Provide the (x, y) coordinate of the cell's center where the given text is located.  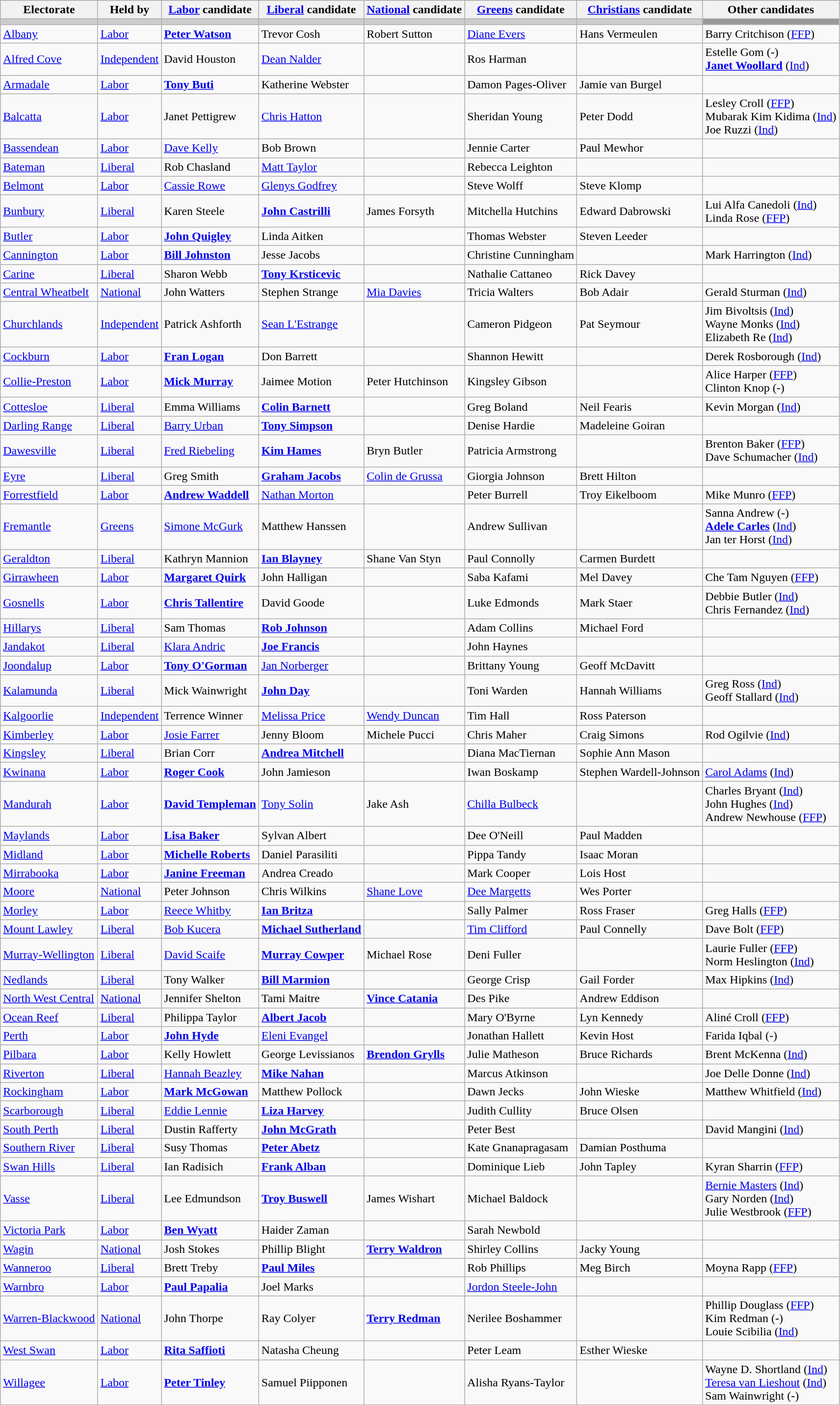
Melissa Price (311, 716)
Greg Halls (FFP) (771, 910)
Paul Connolly (521, 558)
Klara Andric (210, 646)
Frank Alban (311, 1166)
Stephen Wardell-Johnson (640, 772)
Shane Van Styn (414, 558)
Josh Stokes (210, 1249)
Graham Jacobs (311, 476)
Haider Zaman (311, 1230)
Electorate (49, 10)
Hans Vermeulen (640, 34)
Bassendean (49, 148)
Ian Blayney (311, 558)
Ray Colyer (311, 1318)
Fran Logan (210, 356)
Stephen Strange (311, 292)
Kim Hames (311, 451)
Craig Simons (640, 735)
Hannah Williams (640, 691)
Marcus Atkinson (521, 1073)
Bruce Olsen (640, 1111)
Nedlands (49, 980)
Chris Tallentire (210, 603)
Tami Maitre (311, 998)
Mark Harrington (Ind) (771, 255)
David Houston (210, 59)
Murray Cowper (311, 954)
Don Barrett (311, 356)
Sally Palmer (521, 910)
West Swan (49, 1350)
North West Central (49, 998)
Michael Sutherland (311, 929)
Bob Kucera (210, 929)
Dawn Jecks (521, 1092)
Pat Seymour (640, 324)
Ian Radisich (210, 1166)
Sheridan Young (521, 116)
Terry Redman (414, 1318)
Kyran Sharrin (FFP) (771, 1166)
Colin Barnett (311, 407)
Wes Porter (640, 892)
Bryn Butler (414, 451)
Ros Harman (521, 59)
Brett Hilton (640, 476)
David Templeman (210, 804)
Liza Harvey (311, 1111)
Andrew Sullivan (521, 527)
Wayne D. Shortland (Ind) Teresa van Lieshout (Ind) Sam Wainwright (-) (771, 1382)
Emma Williams (210, 407)
Farida Iqbal (-) (771, 1036)
Murray-Wellington (49, 954)
Peter Abetz (311, 1148)
Warnbro (49, 1286)
Dean Nalder (311, 59)
Alisha Ryans-Taylor (521, 1382)
Greens (130, 527)
Carine (49, 273)
Ross Fraser (640, 910)
Fred Riebeling (210, 451)
Chris Wilkins (311, 892)
Tony Simpson (311, 425)
Held by (130, 10)
Barry Critchison (FFP) (771, 34)
Isaac Moran (640, 854)
Mia Davies (414, 292)
Susy Thomas (210, 1148)
George Levissianos (311, 1055)
Hannah Beazley (210, 1073)
Terrence Winner (210, 716)
Charles Bryant (Ind) John Hughes (Ind) Andrew Newhouse (FFP) (771, 804)
Sylvan Albert (311, 836)
Tony Buti (210, 84)
South Perth (49, 1129)
Ian Britza (311, 910)
Rick Davey (640, 273)
Nathalie Cattaneo (521, 273)
Eddie Lennie (210, 1111)
Josie Farrer (210, 735)
Carol Adams (Ind) (771, 772)
Jandakot (49, 646)
Cannington (49, 255)
Kingsley Gibson (521, 382)
Maylands (49, 836)
Mandurah (49, 804)
Matthew Pollock (311, 1092)
Paul Mewhor (640, 148)
Kalamunda (49, 691)
Natasha Cheung (311, 1350)
Andrew Eddison (640, 998)
Dee O'Neill (521, 836)
Jordon Steele-John (521, 1286)
Joe Francis (311, 646)
Dominique Lieb (521, 1166)
Peter Leam (521, 1350)
Armadale (49, 84)
Labor candidate (210, 10)
Phillip Douglass (FFP) Kim Redman (-) Louie Scibilia (Ind) (771, 1318)
Butler (49, 236)
Alfred Cove (49, 59)
Trevor Cosh (311, 34)
Brenton Baker (FFP) Dave Schumacher (Ind) (771, 451)
John Thorpe (210, 1318)
Ben Wyatt (210, 1230)
Kate Gnanapragasam (521, 1148)
Patrick Ashforth (210, 324)
John Wieske (640, 1092)
Mark McGowan (210, 1092)
Andrea Creado (311, 873)
Mick Wainwright (210, 691)
Wagin (49, 1249)
Greens candidate (521, 10)
Peter Watson (210, 34)
Luke Edmonds (521, 603)
Darling Range (49, 425)
Troy Buswell (311, 1198)
Geraldton (49, 558)
Albert Jacob (311, 1017)
Margaret Quirk (210, 577)
Linda Aitken (311, 236)
Matt Taylor (311, 167)
Swan Hills (49, 1166)
Patricia Armstrong (521, 451)
Peter Tinley (210, 1382)
Troy Eikelboom (640, 495)
Rockingham (49, 1092)
David Mangini (Ind) (771, 1129)
Pilbara (49, 1055)
Samuel Piipponen (311, 1382)
Shannon Hewitt (521, 356)
Alice Harper (FFP) Clinton Knop (-) (771, 382)
Damon Pages-Oliver (521, 84)
Greg Smith (210, 476)
Steve Wolff (521, 186)
Jacky Young (640, 1249)
Fremantle (49, 527)
Kalgoorlie (49, 716)
Moyna Rapp (FFP) (771, 1268)
Sam Thomas (210, 628)
Toni Warden (521, 691)
Warren-Blackwood (49, 1318)
Kingsley (49, 753)
Esther Wieske (640, 1350)
Robert Sutton (414, 34)
Christians candidate (640, 10)
Jim Bivoltsis (Ind) Wayne Monks (Ind) Elizabeth Re (Ind) (771, 324)
Joe Delle Donne (Ind) (771, 1073)
Tony Walker (210, 980)
Jake Ash (414, 804)
Lui Alfa Canedoli (Ind) Linda Rose (FFP) (771, 211)
Phillip Blight (311, 1249)
Matthew Hanssen (311, 527)
Mark Staer (640, 603)
Rob Phillips (521, 1268)
Peter Best (521, 1129)
Dave Kelly (210, 148)
Midland (49, 854)
Colin de Grussa (414, 476)
John Haynes (521, 646)
Tony Solin (311, 804)
Jamie van Burgel (640, 84)
Michele Pucci (414, 735)
Churchlands (49, 324)
Cassie Rowe (210, 186)
Bob Adair (640, 292)
Mick Murray (210, 382)
Mount Lawley (49, 929)
Matthew Whitfield (Ind) (771, 1092)
Joel Marks (311, 1286)
Shirley Collins (521, 1249)
Michelle Roberts (210, 854)
Julie Matheson (521, 1055)
Peter Hutchinson (414, 382)
Edward Dabrowski (640, 211)
Nerilee Boshammer (521, 1318)
Michael Rose (414, 954)
Kevin Host (640, 1036)
Bruce Richards (640, 1055)
Terry Waldron (414, 1249)
Rebecca Leighton (521, 167)
John Tapley (640, 1166)
Forrestfield (49, 495)
John McGrath (311, 1129)
Girrawheen (49, 577)
Chris Maher (521, 735)
Denise Hardie (521, 425)
Bateman (49, 167)
Eleni Evangel (311, 1036)
Paul Miles (311, 1268)
Jenny Bloom (311, 735)
Estelle Gom (-) Janet Woollard (Ind) (771, 59)
Gerald Sturman (Ind) (771, 292)
Gosnells (49, 603)
Judith Cullity (521, 1111)
Bob Brown (311, 148)
Southern River (49, 1148)
Tricia Walters (521, 292)
Tony O'Gorman (210, 665)
Dawesville (49, 451)
Diane Evers (521, 34)
John Halligan (311, 577)
Joondalup (49, 665)
George Crisp (521, 980)
John Jamieson (311, 772)
Dee Margetts (521, 892)
Jan Norberger (311, 665)
Carmen Burdett (640, 558)
Karen Steele (210, 211)
Mary O'Byrne (521, 1017)
Paul Papalia (210, 1286)
Bernie Masters (Ind) Gary Norden (Ind) Julie Westbrook (FFP) (771, 1198)
Rob Johnson (311, 628)
Chilla Bulbeck (521, 804)
Bill Johnston (210, 255)
Perth (49, 1036)
Meg Birch (640, 1268)
Lyn Kennedy (640, 1017)
Deni Fuller (521, 954)
Victoria Park (49, 1230)
John Hyde (210, 1036)
Other candidates (771, 10)
Bill Marmion (311, 980)
Geoff McDavitt (640, 665)
Mirrabooka (49, 873)
Mike Nahan (311, 1073)
Michael Ford (640, 628)
Bunbury (49, 211)
Balcatta (49, 116)
Christine Cunningham (521, 255)
Brent McKenna (Ind) (771, 1055)
Brittany Young (521, 665)
Derek Rosborough (Ind) (771, 356)
Giorgia Johnson (521, 476)
Daniel Parasiliti (311, 854)
Brett Treby (210, 1268)
Peter Dodd (640, 116)
Kevin Morgan (Ind) (771, 407)
Debbie Butler (Ind) Chris Fernandez (Ind) (771, 603)
Aliné Croll (FFP) (771, 1017)
Steve Klomp (640, 186)
Sophie Ann Mason (640, 753)
Simone McGurk (210, 527)
Mark Cooper (521, 873)
Paul Connelly (640, 929)
Che Tam Nguyen (FFP) (771, 577)
Des Pike (521, 998)
Tim Hall (521, 716)
Michael Baldock (521, 1198)
Liberal candidate (311, 10)
Saba Kafami (521, 577)
Rob Chasland (210, 167)
Sharon Webb (210, 273)
Jesse Jacobs (311, 255)
Brian Corr (210, 753)
Greg Ross (Ind) Geoff Stallard (Ind) (771, 691)
Andrea Mitchell (311, 753)
Lois Host (640, 873)
James Wishart (414, 1198)
John Watters (210, 292)
David Goode (311, 603)
Philippa Taylor (210, 1017)
Glenys Godfrey (311, 186)
Kathryn Mannion (210, 558)
Jennifer Shelton (210, 998)
Collie-Preston (49, 382)
Cameron Pidgeon (521, 324)
Kwinana (49, 772)
Gail Forder (640, 980)
Steven Leeder (640, 236)
Willagee (49, 1382)
John Castrilli (311, 211)
Adam Collins (521, 628)
Wendy Duncan (414, 716)
Thomas Webster (521, 236)
Cottesloe (49, 407)
Chris Hatton (311, 116)
Peter Burrell (521, 495)
Rod Ogilvie (Ind) (771, 735)
Brendon Grylls (414, 1055)
National candidate (414, 10)
Barry Urban (210, 425)
Mitchella Hutchins (521, 211)
Sarah Newbold (521, 1230)
Kimberley (49, 735)
Lee Edmundson (210, 1198)
Mel Davey (640, 577)
Wanneroo (49, 1268)
Central Wheatbelt (49, 292)
Vasse (49, 1198)
David Scaife (210, 954)
Sean L'Estrange (311, 324)
Jennie Carter (521, 148)
Janet Pettigrew (210, 116)
James Forsyth (414, 211)
Scarborough (49, 1111)
Tony Krsticevic (311, 273)
Roger Cook (210, 772)
Eyre (49, 476)
Cockburn (49, 356)
Diana MacTiernan (521, 753)
Dave Bolt (FFP) (771, 929)
Paul Madden (640, 836)
Iwan Boskamp (521, 772)
Hillarys (49, 628)
John Day (311, 691)
Vince Catania (414, 998)
Morley (49, 910)
Damian Posthuma (640, 1148)
Pippa Tandy (521, 854)
Ocean Reef (49, 1017)
Reece Whitby (210, 910)
Neil Fearis (640, 407)
Albany (49, 34)
Moore (49, 892)
Dustin Rafferty (210, 1129)
Peter Johnson (210, 892)
Rita Saffioti (210, 1350)
Jaimee Motion (311, 382)
Tim Clifford (521, 929)
Janine Freeman (210, 873)
Mike Munro (FFP) (771, 495)
Katherine Webster (311, 84)
Max Hipkins (Ind) (771, 980)
Kelly Howlett (210, 1055)
Ross Paterson (640, 716)
Laurie Fuller (FFP) Norm Heslington (Ind) (771, 954)
Lesley Croll (FFP) Mubarak Kim Kidima (Ind) Joe Ruzzi (Ind) (771, 116)
Jonathan Hallett (521, 1036)
Nathan Morton (311, 495)
Greg Boland (521, 407)
Lisa Baker (210, 836)
Madeleine Goiran (640, 425)
Shane Love (414, 892)
Andrew Waddell (210, 495)
John Quigley (210, 236)
Belmont (49, 186)
Sanna Andrew (-) Adele Carles (Ind) Jan ter Horst (Ind) (771, 527)
Riverton (49, 1073)
